For the text-containing cell, return its midpoint in [x, y] coordinate format. 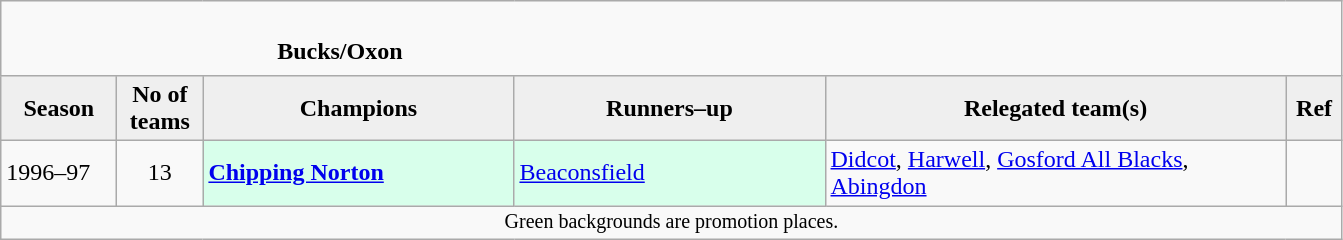
13 [160, 172]
1996–97 [59, 172]
Season [59, 108]
Ref [1314, 108]
Chipping Norton [358, 172]
Relegated team(s) [1056, 108]
Runners–up [670, 108]
Champions [358, 108]
Didcot, Harwell, Gosford All Blacks, Abingdon [1056, 172]
Green backgrounds are promotion places. [672, 222]
Beaconsfield [670, 172]
No of teams [160, 108]
